Return [X, Y] of the center of cell containing provided text 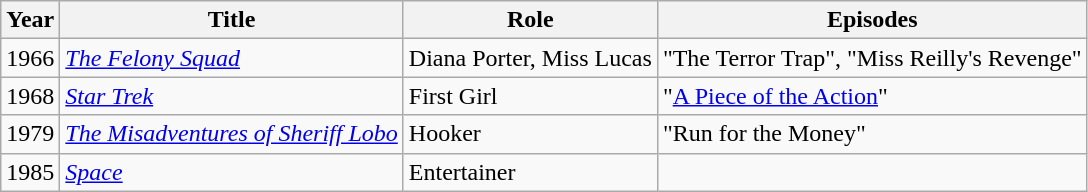
First Girl [530, 96]
1985 [30, 172]
"A Piece of the Action" [872, 96]
1968 [30, 96]
Year [30, 20]
1966 [30, 58]
"The Terror Trap", "Miss Reilly's Revenge" [872, 58]
Star Trek [232, 96]
1979 [30, 134]
Episodes [872, 20]
Entertainer [530, 172]
"Run for the Money" [872, 134]
Diana Porter, Miss Lucas [530, 58]
The Felony Squad [232, 58]
Hooker [530, 134]
Title [232, 20]
The Misadventures of Sheriff Lobo [232, 134]
Role [530, 20]
Space [232, 172]
